Return the (x, y) coordinate for the center point of the cell that contains the specified text.  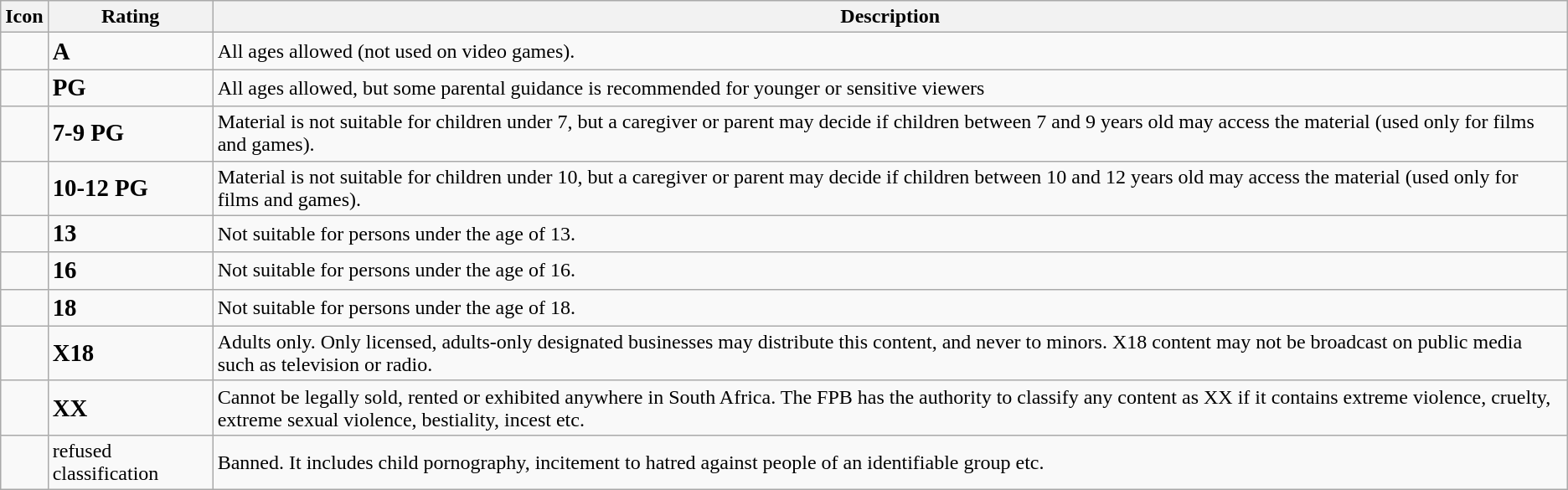
Not suitable for persons under the age of 18. (890, 307)
PG (131, 88)
18 (131, 307)
refused classification (131, 462)
Description (890, 17)
16 (131, 271)
Banned. It includes child pornography, incitement to hatred against people of an identifiable group etc. (890, 462)
X18 (131, 353)
13 (131, 234)
All ages allowed, but some parental guidance is recommended for younger or sensitive viewers (890, 88)
Rating (131, 17)
10-12 PG (131, 188)
Not suitable for persons under the age of 16. (890, 271)
XX (131, 407)
All ages allowed (not used on video games). (890, 51)
7-9 PG (131, 134)
A (131, 51)
Icon (24, 17)
Not suitable for persons under the age of 13. (890, 234)
